For the text-containing cell, return its midpoint in [X, Y] coordinate format. 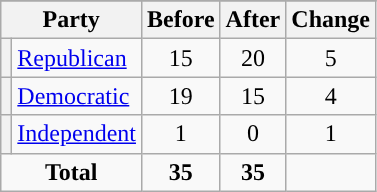
4 [331, 96]
Change [331, 20]
5 [331, 58]
Democratic [77, 96]
Total [72, 172]
Republican [77, 58]
After [253, 20]
Party [72, 20]
19 [180, 96]
20 [253, 58]
Independent [77, 134]
Before [180, 20]
0 [253, 134]
